Extract the [x, y] coordinate from the center of the cell holding the provided text.  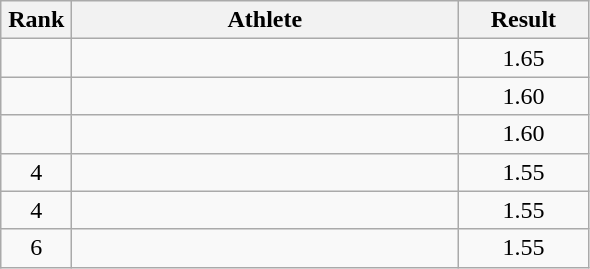
6 [36, 248]
1.65 [524, 58]
Rank [36, 20]
Athlete [265, 20]
Result [524, 20]
